Extract the (X, Y) coordinate from the center of the cell holding the provided text.  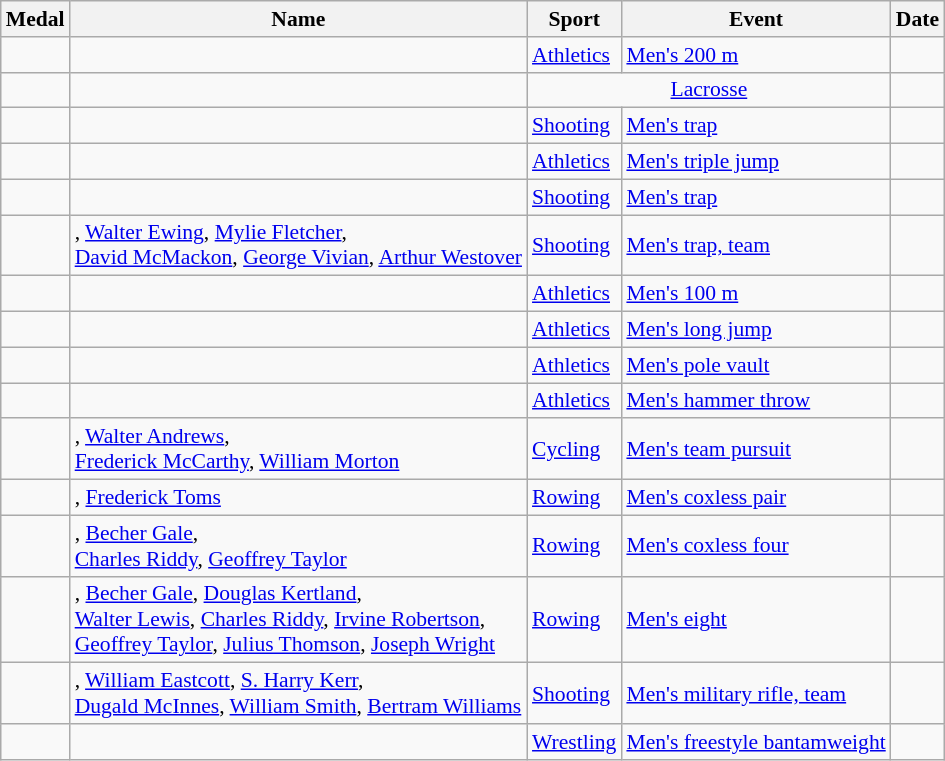
Men's hammer throw (756, 401)
, Becher Gale, Douglas Kertland,Walter Lewis, Charles Riddy, Irvine Robertson,Geoffrey Taylor, Julius Thomson, Joseph Wright (298, 620)
Men's triple jump (756, 162)
Sport (574, 19)
, Walter Andrews,Frederick McCarthy, William Morton (298, 450)
Men's military rifle, team (756, 694)
, Frederick Toms (298, 498)
Cycling (574, 450)
, William Eastcott, S. Harry Kerr,Dugald McInnes, William Smith, Bertram Williams (298, 694)
Men's 200 m (756, 55)
Name (298, 19)
Men's trap, team (756, 246)
Date (918, 19)
Men's 100 m (756, 294)
Men's pole vault (756, 365)
Men's eight (756, 620)
Men's coxless four (756, 546)
Lacrosse (709, 90)
Men's coxless pair (756, 498)
Men's freestyle bantamweight (756, 742)
Medal (36, 19)
Wrestling (574, 742)
Event (756, 19)
Men's long jump (756, 330)
, Walter Ewing, Mylie Fletcher,David McMackon, George Vivian, Arthur Westover (298, 246)
Men's team pursuit (756, 450)
, Becher Gale,Charles Riddy, Geoffrey Taylor (298, 546)
